Scan for the cell matching the given text and deliver its [x, y] coordinate at center. 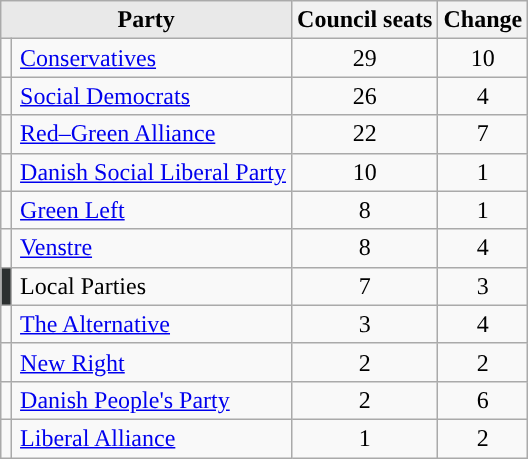
22 [365, 134]
Danish Social Liberal Party [152, 172]
Council seats [365, 20]
29 [365, 58]
Party [146, 20]
26 [365, 96]
Green Left [152, 210]
New Right [152, 362]
Social Democrats [152, 96]
Change [483, 20]
Venstre [152, 248]
Danish People's Party [152, 400]
6 [483, 400]
The Alternative [152, 324]
Red–Green Alliance [152, 134]
Liberal Alliance [152, 438]
Local Parties [152, 286]
Conservatives [152, 58]
